Find where the given text appears and provide that cell's center as [X, Y] coordinate. 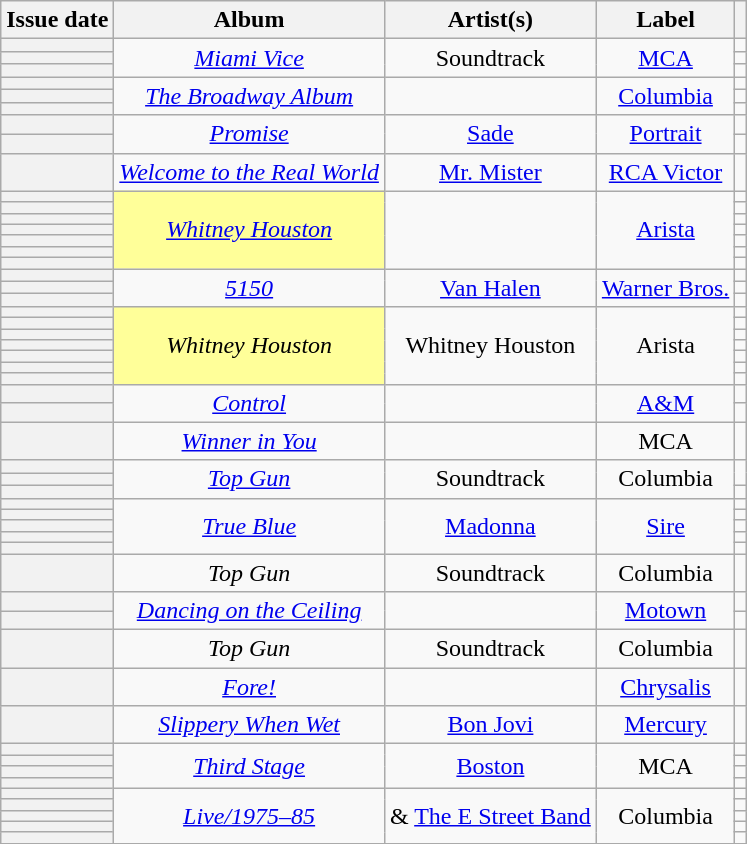
& The E Street Band [490, 816]
Dancing on the Ceiling [250, 611]
Sade [490, 134]
Motown [665, 611]
Welcome to the Real World [250, 172]
Issue date [58, 20]
Boston [490, 766]
RCA Victor [665, 172]
Slippery When Wet [250, 725]
Label [665, 20]
Miami Vice [250, 58]
Sire [665, 526]
Fore! [250, 687]
Artist(s) [490, 20]
Bon Jovi [490, 725]
Promise [250, 134]
Album [250, 20]
Warner Bros. [665, 287]
Portrait [665, 134]
Madonna [490, 526]
Mercury [665, 725]
Control [250, 403]
Live/1975–85 [250, 816]
Van Halen [490, 287]
Chrysalis [665, 687]
5150 [250, 287]
Winner in You [250, 441]
The Broadway Album [250, 96]
Mr. Mister [490, 172]
True Blue [250, 526]
A&M [665, 403]
Third Stage [250, 766]
